Capture the cell that displays the provided text and extract its (X, Y) central coordinate. 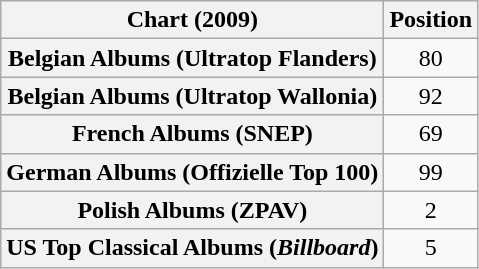
99 (431, 172)
5 (431, 248)
German Albums (Offizielle Top 100) (192, 172)
Position (431, 20)
Belgian Albums (Ultratop Wallonia) (192, 96)
2 (431, 210)
80 (431, 58)
US Top Classical Albums (Billboard) (192, 248)
Polish Albums (ZPAV) (192, 210)
92 (431, 96)
Chart (2009) (192, 20)
Belgian Albums (Ultratop Flanders) (192, 58)
French Albums (SNEP) (192, 134)
69 (431, 134)
